Find where the given text appears and provide that cell's center as (X, Y) coordinate. 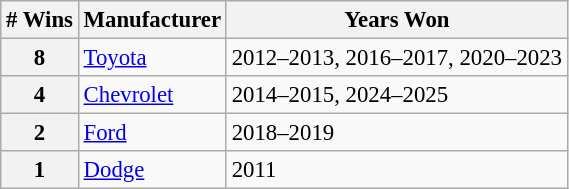
Years Won (396, 20)
2018–2019 (396, 133)
8 (40, 58)
Manufacturer (152, 20)
2012–2013, 2016–2017, 2020–2023 (396, 58)
Toyota (152, 58)
Chevrolet (152, 95)
2014–2015, 2024–2025 (396, 95)
# Wins (40, 20)
Dodge (152, 170)
1 (40, 170)
2011 (396, 170)
4 (40, 95)
Ford (152, 133)
2 (40, 133)
